From the cell containing the given text, extract its center point as (x, y) coordinate. 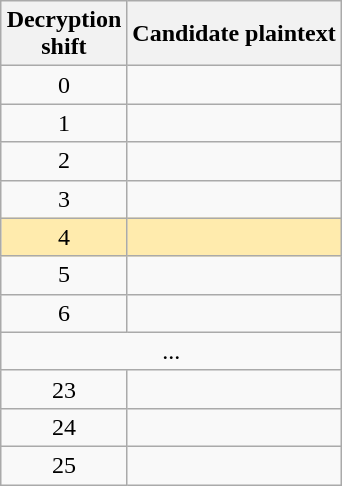
... (171, 351)
Candidate plaintext (234, 34)
4 (64, 237)
1 (64, 123)
23 (64, 389)
3 (64, 199)
25 (64, 465)
24 (64, 427)
6 (64, 313)
5 (64, 275)
2 (64, 161)
Decryptionshift (64, 34)
0 (64, 85)
